Provide the (X, Y) coordinate of the cell's center where the given text is located.  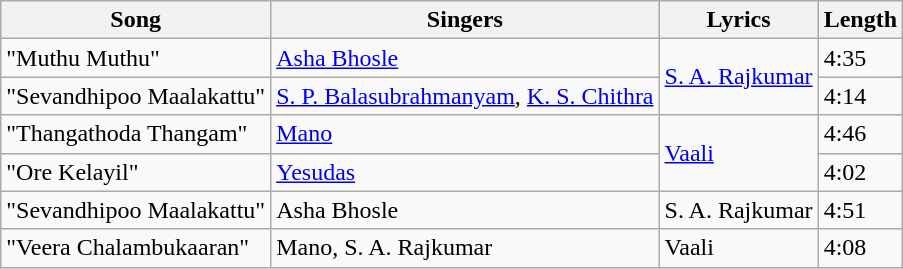
Song (136, 20)
S. P. Balasubrahmanyam, K. S. Chithra (465, 96)
4:14 (860, 96)
Length (860, 20)
"Muthu Muthu" (136, 58)
Lyrics (738, 20)
"Ore Kelayil" (136, 172)
4:51 (860, 210)
4:08 (860, 248)
"Veera Chalambukaaran" (136, 248)
"Thangathoda Thangam" (136, 134)
Singers (465, 20)
4:02 (860, 172)
4:46 (860, 134)
4:35 (860, 58)
Yesudas (465, 172)
Mano (465, 134)
Mano, S. A. Rajkumar (465, 248)
